Capture the cell that displays the provided text and extract its (x, y) central coordinate. 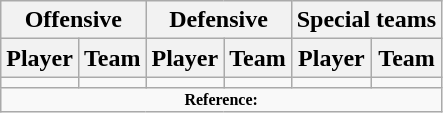
Reference: (222, 100)
Offensive (74, 20)
Special teams (366, 20)
Defensive (218, 20)
